Return the [X, Y] coordinate for the center point of the cell that contains the specified text.  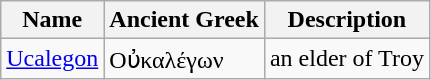
Οὐκαλέγων [184, 59]
an elder of Troy [346, 59]
Description [346, 20]
Name [52, 20]
Ancient Greek [184, 20]
Ucalegon [52, 59]
